Capture the cell that displays the provided text and extract its (x, y) central coordinate. 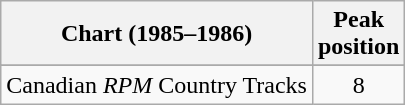
8 (358, 85)
Canadian RPM Country Tracks (157, 85)
Chart (1985–1986) (157, 34)
Peakposition (358, 34)
